Pinpoint the cell where the given text exists, returning its (x, y) midpoint coordinate. 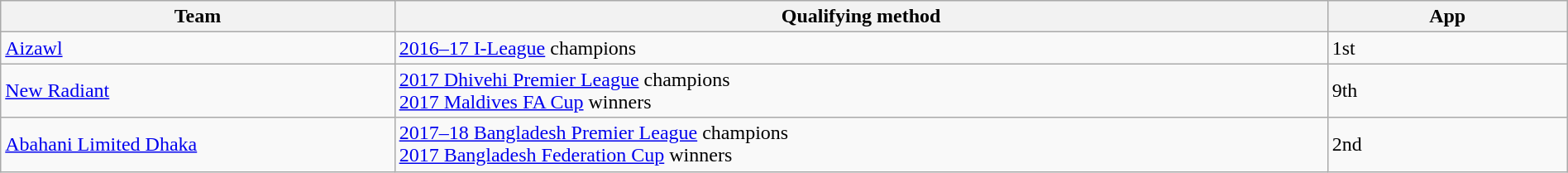
2017–18 Bangladesh Premier League champions2017 Bangladesh Federation Cup winners (861, 144)
9th (1447, 91)
App (1447, 17)
Team (198, 17)
2nd (1447, 144)
Qualifying method (861, 17)
New Radiant (198, 91)
Abahani Limited Dhaka (198, 144)
Aizawl (198, 48)
2016–17 I-League champions (861, 48)
2017 Dhivehi Premier League champions2017 Maldives FA Cup winners (861, 91)
1st (1447, 48)
